Identify which cell holds the provided text, then report its (x, y) central coordinate. 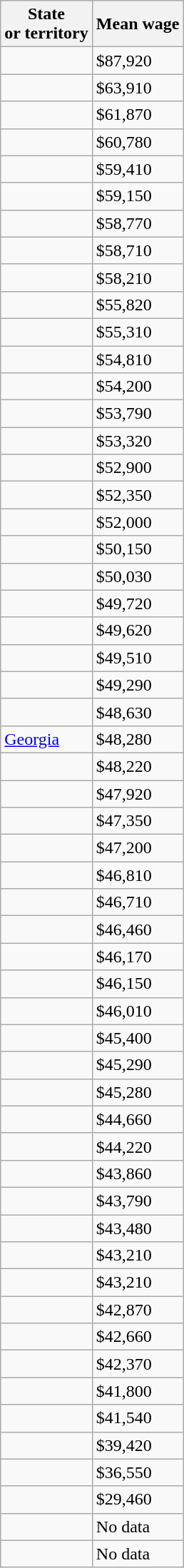
$53,320 (138, 441)
$46,010 (138, 1011)
$52,350 (138, 495)
$61,870 (138, 115)
$53,790 (138, 414)
$47,350 (138, 821)
$52,000 (138, 522)
$42,870 (138, 1310)
$59,150 (138, 196)
$43,790 (138, 1201)
$49,620 (138, 631)
Georgia (47, 739)
$49,510 (138, 658)
$54,810 (138, 359)
$47,200 (138, 848)
$45,280 (138, 1092)
$43,860 (138, 1174)
$52,900 (138, 468)
$55,310 (138, 332)
$39,420 (138, 1445)
$48,630 (138, 712)
$46,710 (138, 902)
$50,150 (138, 549)
$54,200 (138, 387)
$41,800 (138, 1391)
$46,810 (138, 875)
$46,170 (138, 957)
$49,290 (138, 685)
$55,820 (138, 305)
$87,920 (138, 61)
$58,710 (138, 250)
$45,290 (138, 1065)
$44,220 (138, 1146)
$59,410 (138, 169)
$36,550 (138, 1472)
$50,030 (138, 576)
$41,540 (138, 1418)
$60,780 (138, 142)
$48,280 (138, 739)
$29,460 (138, 1500)
$47,920 (138, 794)
Mean wage (138, 24)
$58,210 (138, 278)
$63,910 (138, 88)
$49,720 (138, 604)
$43,480 (138, 1228)
$44,660 (138, 1119)
$58,770 (138, 223)
Stateor territory (47, 24)
$46,150 (138, 984)
$42,370 (138, 1364)
$48,220 (138, 766)
$45,400 (138, 1038)
$42,660 (138, 1337)
$46,460 (138, 930)
